Pinpoint the cell where the given text exists, returning its (x, y) midpoint coordinate. 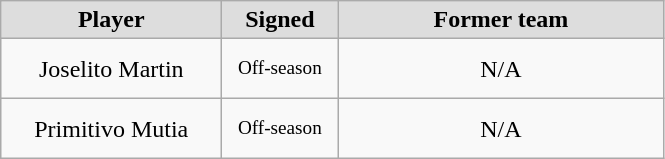
Signed (280, 20)
Former team (501, 20)
Player (112, 20)
Joselito Martin (112, 69)
Primitivo Mutia (112, 129)
